Find where the given text appears and provide that cell's center as (X, Y) coordinate. 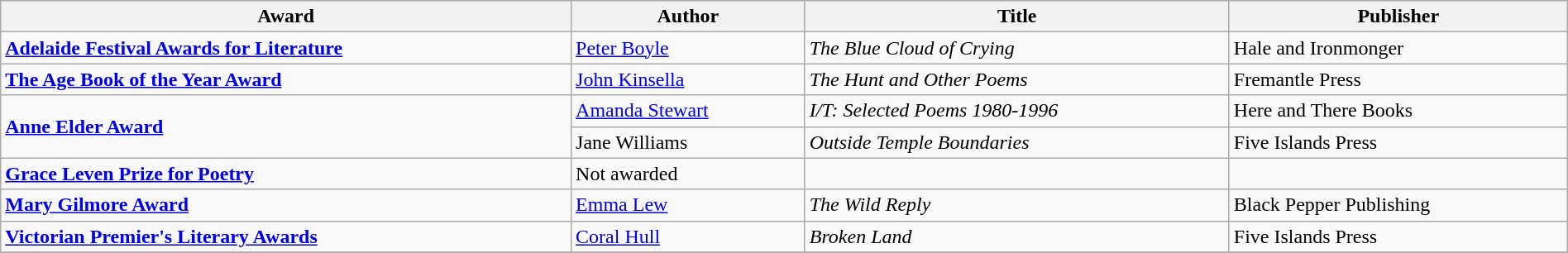
Jane Williams (688, 142)
Outside Temple Boundaries (1017, 142)
Hale and Ironmonger (1398, 48)
Award (286, 17)
Author (688, 17)
The Age Book of the Year Award (286, 79)
Broken Land (1017, 236)
John Kinsella (688, 79)
Anne Elder Award (286, 126)
The Hunt and Other Poems (1017, 79)
Mary Gilmore Award (286, 205)
Here and There Books (1398, 111)
Emma Lew (688, 205)
Coral Hull (688, 236)
The Wild Reply (1017, 205)
Black Pepper Publishing (1398, 205)
Adelaide Festival Awards for Literature (286, 48)
Amanda Stewart (688, 111)
Victorian Premier's Literary Awards (286, 236)
Title (1017, 17)
Publisher (1398, 17)
I/T: Selected Poems 1980-1996 (1017, 111)
The Blue Cloud of Crying (1017, 48)
Not awarded (688, 174)
Peter Boyle (688, 48)
Grace Leven Prize for Poetry (286, 174)
Fremantle Press (1398, 79)
